For the text-containing cell, return its midpoint in [X, Y] coordinate format. 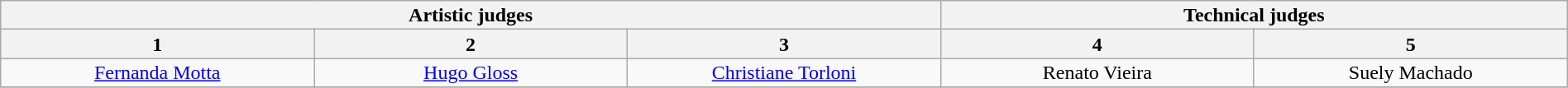
2 [471, 44]
1 [157, 44]
Hugo Gloss [471, 72]
3 [784, 44]
Renato Vieira [1097, 72]
4 [1097, 44]
Artistic judges [471, 15]
Technical judges [1254, 15]
5 [1411, 44]
Christiane Torloni [784, 72]
Fernanda Motta [157, 72]
Suely Machado [1411, 72]
